From the cell containing the given text, extract its center point as [x, y] coordinate. 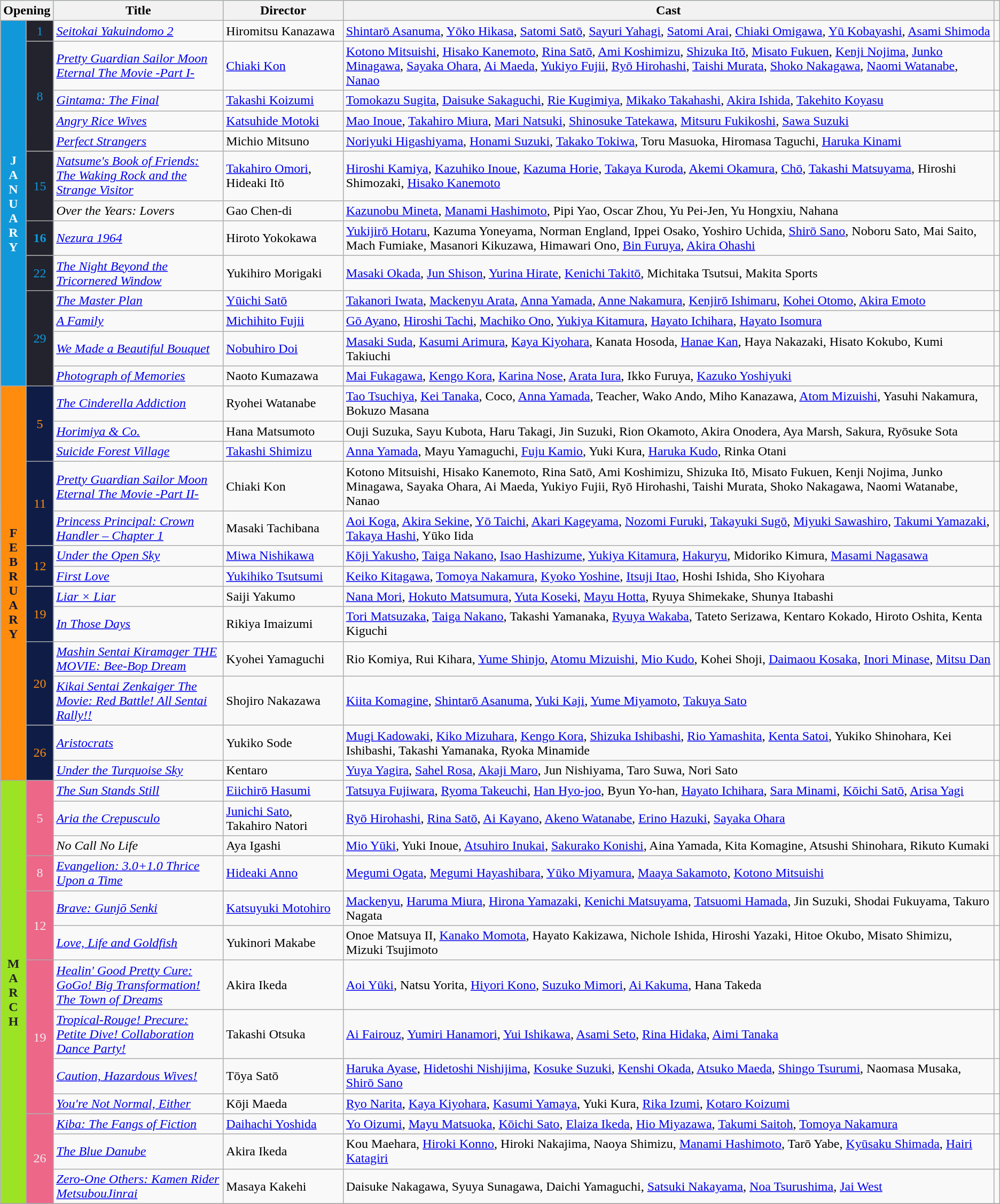
Director [283, 11]
Anna Yamada, Mayu Yamaguchi, Fuju Kamio, Yuki Kura, Haruka Kudo, Rinka Otani [668, 452]
Kikai Sentai Zenkaiger The Movie: Red Battle! All Sentai Rally!! [138, 701]
Mao Inoue, Takahiro Miura, Mari Natsuki, Shinosuke Tatekawa, Mitsuru Fukikoshi, Sawa Suzuki [668, 121]
Onoe Matsuya II, Kanako Momota, Hayato Kakizawa, Nichole Ishida, Hiroshi Yazaki, Hitoe Okubo, Misato Shimizu, Mizuki Tsujimoto [668, 943]
Angry Rice Wives [138, 121]
Cast [668, 11]
Liar × Liar [138, 596]
Pretty Guardian Sailor Moon Eternal The Movie -Part II- [138, 486]
Hana Matsumoto [283, 431]
Seitokai Yakuindomo 2 [138, 31]
22 [40, 273]
Gintama: The Final [138, 100]
Gō Ayano, Hiroshi Tachi, Machiko Ono, Yukiya Kitamura, Hayato Ichihara, Hayato Isomura [668, 321]
Katsuhide Motoki [283, 121]
Evangelion: 3.0+1.0 Thrice Upon a Time [138, 873]
Mashin Sentai Kiramager THE MOVIE: Bee-Bop Dream [138, 658]
Michio Mitsuno [283, 141]
FEBRUARY [14, 584]
The Blue Danube [138, 1151]
Mackenyu, Haruma Miura, Hirona Yamazaki, Kenichi Matsuyama, Tatsuomi Hamada, Jin Suzuki, Shodai Fukuyama, Takuro Nagata [668, 908]
Under the Open Sky [138, 556]
Takashi Koizumi [283, 100]
Eiichirō Hasumi [283, 790]
Takahiro Omori, Hideaki Itō [283, 176]
JANUARY [14, 204]
Nana Mori, Hokuto Matsumura, Yuta Koseki, Mayu Hotta, Ryuya Shimekake, Shunya Itabashi [668, 596]
Yukiko Sode [283, 743]
Tomokazu Sugita, Daisuke Sakaguchi, Rie Kugimiya, Mikako Takahashi, Akira Ishida, Takehito Koyasu [668, 100]
Princess Principal: Crown Handler – Chapter 1 [138, 528]
Shojiro Nakazawa [283, 701]
Under the Turquoise Sky [138, 770]
You're Not Normal, Either [138, 1104]
In Those Days [138, 624]
Tao Tsuchiya, Kei Tanaka, Coco, Anna Yamada, Teacher, Wako Ando, Miho Kanazawa, Atom Mizuishi, Yasuhi Nakamura, Bokuzo Masana [668, 404]
Yo Oizumi, Mayu Matsuoka, Kōichi Sato, Elaiza Ikeda, Hio Miyazawa, Takumi Saitoh, Tomoya Nakamura [668, 1124]
Title [138, 11]
Megumi Ogata, Megumi Hayashibara, Yūko Miyamura, Maaya Sakamoto, Kotono Mitsuishi [668, 873]
Love, Life and Goldfish [138, 943]
Keiko Kitagawa, Tomoya Nakamura, Kyoko Yoshine, Itsuji Itao, Hoshi Ishida, Sho Kiyohara [668, 576]
Opening [27, 11]
Takanori Iwata, Mackenyu Arata, Anna Yamada, Anne Nakamura, Kenjirō Ishimaru, Kohei Otomo, Akira Emoto [668, 300]
Nezura 1964 [138, 238]
Ai Fairouz, Yumiri Hanamori, Yui Ishikawa, Asami Seto, Rina Hidaka, Aimi Tanaka [668, 1034]
Aoi Koga, Akira Sekine, Yō Taichi, Akari Kageyama, Nozomi Furuki, Takayuki Sugō, Miyuki Sawashiro, Takumi Yamazaki, Takaya Hashi, Yūko Iida [668, 528]
Kou Maehara, Hiroki Konno, Hiroki Nakajima, Naoya Shimizu, Manami Hashimoto, Tarō Yabe, Kyūsaku Shimada, Hairi Katagiri [668, 1151]
Kiba: The Fangs of Fiction [138, 1124]
Over the Years: Lovers [138, 211]
Aria the Crepusculo [138, 818]
Ouji Suzuka, Sayu Kubota, Haru Takagi, Jin Suzuki, Rion Okamoto, Akira Onodera, Aya Marsh, Sakura, Ryōsuke Sota [668, 431]
The Cinderella Addiction [138, 404]
Zero-One Others: Kamen Rider MetsubouJinrai [138, 1186]
No Call No Life [138, 846]
Horimiya & Co. [138, 431]
Junichi Sato, Takahiro Natori [283, 818]
MARCH [14, 992]
Noriyuki Higashiyama, Honami Suzuki, Takako Tokiwa, Toru Masuoka, Hiromasa Taguchi, Haruka Kinami [668, 141]
Shintarō Asanuma, Yōko Hikasa, Satomi Satō, Sayuri Yahagi, Satomi Arai, Chiaki Omigawa, Yū Kobayashi, Asami Shimoda [668, 31]
Tropical-Rouge! Precure: Petite Dive! Collaboration Dance Party! [138, 1034]
Ryohei Watanabe [283, 404]
Kentaro [283, 770]
Miwa Nishikawa [283, 556]
Tori Matsuzaka, Taiga Nakano, Takashi Yamanaka, Ryuya Wakaba, Tateto Serizawa, Kentaro Kokado, Hiroto Oshita, Kenta Kiguchi [668, 624]
Ryō Hirohashi, Rina Satō, Ai Kayano, Akeno Watanabe, Erino Hazuki, Sayaka Ohara [668, 818]
Natsume's Book of Friends: The Waking Rock and the Strange Visitor [138, 176]
Yukinori Makabe [283, 943]
Hiroto Yokokawa [283, 238]
20 [40, 683]
Hiroshi Kamiya, Kazuhiko Inoue, Kazuma Horie, Takaya Kuroda, Akemi Okamura, Chō, Takashi Matsuyama, Hiroshi Shimozaki, Hisako Kanemoto [668, 176]
The Sun Stands Still [138, 790]
Masaki Suda, Kasumi Arimura, Kaya Kiyohara, Kanata Hosoda, Hanae Kan, Haya Nakazaki, Hisato Kokubo, Kumi Takiuchi [668, 348]
Mio Yūki, Yuki Inoue, Atsuhiro Inukai, Sakurako Konishi, Aina Yamada, Kita Komagine, Atsushi Shinohara, Rikuto Kumaki [668, 846]
Saiji Yakumo [283, 596]
Gao Chen-di [283, 211]
Tōya Satō [283, 1076]
Tatsuya Fujiwara, Ryoma Takeuchi, Han Hyo-joo, Byun Yo-han, Hayato Ichihara, Sara Minami, Kōichi Satō, Arisa Yagi [668, 790]
Mai Fukagawa, Kengo Kora, Karina Nose, Arata Iura, Ikko Furuya, Kazuko Yoshiyuki [668, 376]
We Made a Beautiful Bouquet [138, 348]
Yukihiro Morigaki [283, 273]
Rio Komiya, Rui Kihara, Yume Shinjo, Atomu Mizuishi, Mio Kudo, Kohei Shoji, Daimaou Kosaka, Inori Minase, Mitsu Dan [668, 658]
Naoto Kumazawa [283, 376]
Yuya Yagira, Sahel Rosa, Akaji Maro, Jun Nishiyama, Taro Suwa, Nori Sato [668, 770]
Ryo Narita, Kaya Kiyohara, Kasumi Yamaya, Yuki Kura, Rika Izumi, Kotaro Koizumi [668, 1104]
Masaki Okada, Jun Shison, Yurina Hirate, Kenichi Takitō, Michitaka Tsutsui, Makita Sports [668, 273]
First Love [138, 576]
Aya Igashi [283, 846]
Kōji Maeda [283, 1104]
Katsuyuki Motohiro [283, 908]
Haruka Ayase, Hidetoshi Nishijima, Kosuke Suzuki, Kenshi Okada, Atsuko Maeda, Shingo Tsurumi, Naomasa Musaka, Shirō Sano [668, 1076]
11 [40, 503]
Daisuke Nakagawa, Syuya Sunagawa, Daichi Yamaguchi, Satsuki Nakayama, Noa Tsurushima, Jai West [668, 1186]
The Night Beyond the Tricornered Window [138, 273]
16 [40, 238]
Nobuhiro Doi [283, 348]
Aristocrats [138, 743]
The Master Plan [138, 300]
Perfect Strangers [138, 141]
Healin' Good Pretty Cure: GoGo! Big Transformation! The Town of Dreams [138, 985]
Takashi Shimizu [283, 452]
Takashi Otsuka [283, 1034]
Kyohei Yamaguchi [283, 658]
Caution, Hazardous Wives! [138, 1076]
Brave: Gunjō Senki [138, 908]
15 [40, 186]
Kazunobu Mineta, Manami Hashimoto, Pipi Yao, Oscar Zhou, Yu Pei-Jen, Yu Hongxiu, Nahana [668, 211]
Kiita Komagine, Shintarō Asanuma, Yuki Kaji, Yume Miyamoto, Takuya Sato [668, 701]
Daihachi Yoshida [283, 1124]
29 [40, 338]
Kōji Yakusho, Taiga Nakano, Isao Hashizume, Yukiya Kitamura, Hakuryu, Midoriko Kimura, Masami Nagasawa [668, 556]
Yukihiko Tsutsumi [283, 576]
Yūichi Satō [283, 300]
1 [40, 31]
Masaya Kakehi [283, 1186]
Michihito Fujii [283, 321]
Aoi Yūki, Natsu Yorita, Hiyori Kono, Suzuko Mimori, Ai Kakuma, Hana Takeda [668, 985]
Rikiya Imaizumi [283, 624]
Masaki Tachibana [283, 528]
Hideaki Anno [283, 873]
A Family [138, 321]
Suicide Forest Village [138, 452]
Pretty Guardian Sailor Moon Eternal The Movie -Part I- [138, 66]
Hiromitsu Kanazawa [283, 31]
Photograph of Memories [138, 376]
